Return (X, Y) of the center of cell containing provided text 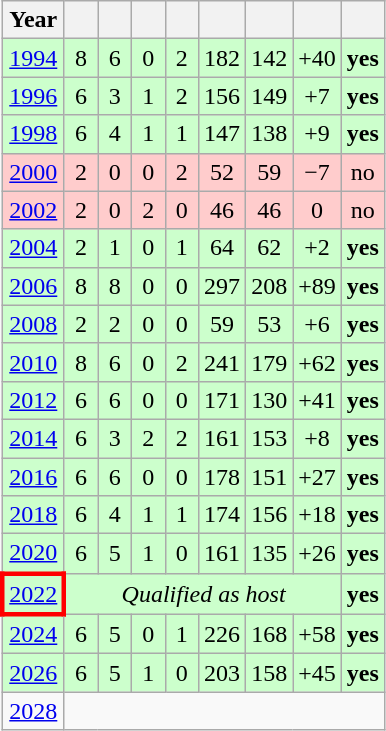
158 (270, 673)
+62 (318, 362)
52 (222, 172)
+26 (318, 554)
147 (222, 134)
171 (222, 400)
+41 (318, 400)
−7 (318, 172)
2024 (33, 634)
2008 (33, 324)
2022 (33, 594)
+8 (318, 438)
2016 (33, 477)
151 (270, 477)
179 (270, 362)
203 (222, 673)
Year (33, 20)
2006 (33, 286)
2002 (33, 210)
174 (222, 515)
241 (222, 362)
1996 (33, 96)
2004 (33, 248)
2018 (33, 515)
64 (222, 248)
153 (270, 438)
+27 (318, 477)
168 (270, 634)
+7 (318, 96)
130 (270, 400)
2012 (33, 400)
2000 (33, 172)
135 (270, 554)
2026 (33, 673)
Qualified as host (202, 594)
1994 (33, 58)
178 (222, 477)
+40 (318, 58)
182 (222, 58)
2014 (33, 438)
142 (270, 58)
62 (270, 248)
2020 (33, 554)
+58 (318, 634)
297 (222, 286)
2028 (33, 711)
+45 (318, 673)
2010 (33, 362)
+6 (318, 324)
+18 (318, 515)
149 (270, 96)
138 (270, 134)
53 (270, 324)
226 (222, 634)
+2 (318, 248)
+89 (318, 286)
1998 (33, 134)
+9 (318, 134)
208 (270, 286)
